Determine the [x, y] coordinate at the center of the cell enclosing the given text.  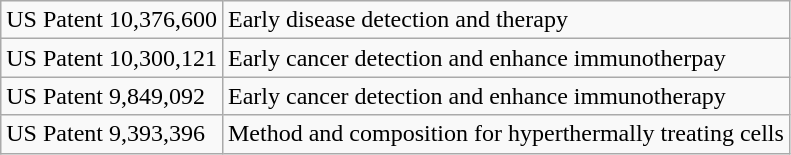
Early cancer detection and enhance immunotherpay [506, 58]
Early cancer detection and enhance immunotherapy [506, 96]
Early disease detection and therapy [506, 20]
US Patent 10,300,121 [112, 58]
US Patent 9,393,396 [112, 134]
US Patent 9,849,092 [112, 96]
Method and composition for hyperthermally treating cells [506, 134]
US Patent 10,376,600 [112, 20]
